Provide the [X, Y] coordinate of the cell's center where the given text is located.  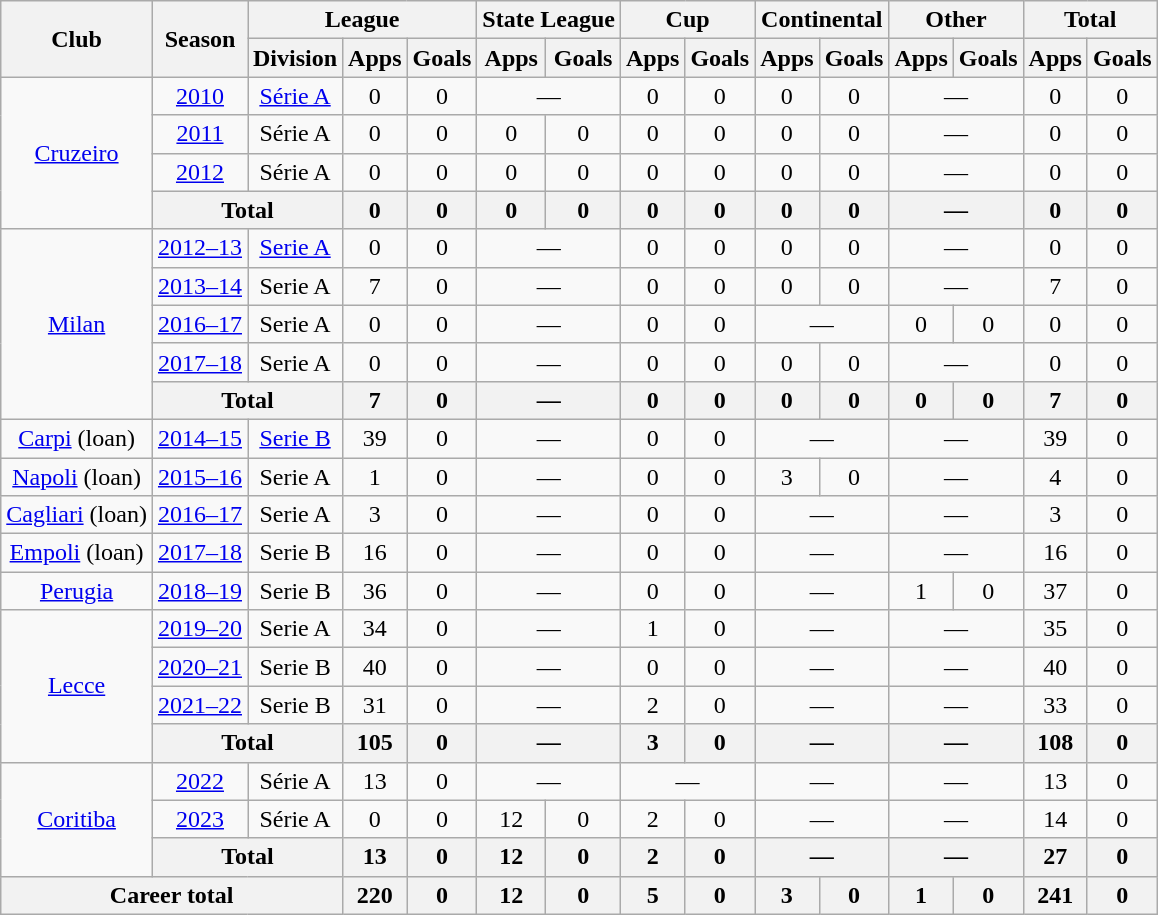
League [362, 20]
2015–16 [200, 477]
Division [296, 58]
Cup [687, 20]
241 [1055, 895]
2012 [200, 172]
Season [200, 39]
36 [375, 591]
2022 [200, 781]
2014–15 [200, 438]
Coritiba [77, 819]
27 [1055, 857]
2020–21 [200, 667]
2012–13 [200, 248]
Napoli (loan) [77, 477]
Perugia [77, 591]
14 [1055, 819]
2010 [200, 96]
Other [956, 20]
Empoli (loan) [77, 553]
2013–14 [200, 286]
4 [1055, 477]
Cruzeiro [77, 153]
105 [375, 743]
5 [652, 895]
Lecce [77, 686]
Career total [172, 895]
Club [77, 39]
37 [1055, 591]
2019–20 [200, 629]
Milan [77, 324]
108 [1055, 743]
2011 [200, 134]
2018–19 [200, 591]
State League [549, 20]
220 [375, 895]
2021–22 [200, 705]
33 [1055, 705]
Continental [822, 20]
34 [375, 629]
35 [1055, 629]
Cagliari (loan) [77, 515]
Carpi (loan) [77, 438]
31 [375, 705]
2023 [200, 819]
